Scan for the cell matching the given text and deliver its [X, Y] coordinate at center. 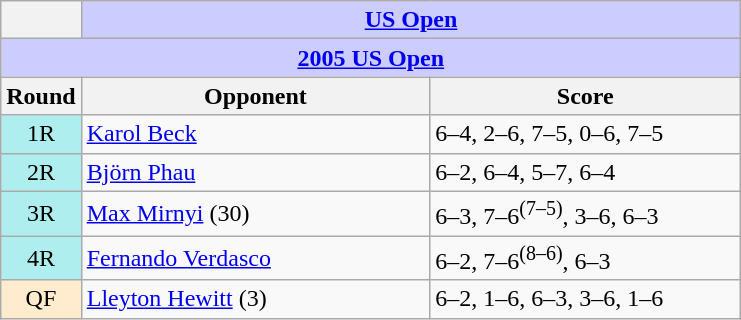
QF [41, 299]
Round [41, 96]
6–2, 1–6, 6–3, 3–6, 1–6 [586, 299]
6–2, 7–6(8–6), 6–3 [586, 258]
1R [41, 134]
2R [41, 172]
Lleyton Hewitt (3) [256, 299]
Björn Phau [256, 172]
Opponent [256, 96]
6–2, 6–4, 5–7, 6–4 [586, 172]
6–3, 7–6(7–5), 3–6, 6–3 [586, 214]
Karol Beck [256, 134]
Score [586, 96]
3R [41, 214]
US Open [411, 20]
Fernando Verdasco [256, 258]
2005 US Open [371, 58]
4R [41, 258]
6–4, 2–6, 7–5, 0–6, 7–5 [586, 134]
Max Mirnyi (30) [256, 214]
